Extract the (x, y) coordinate from the center of the cell holding the provided text.  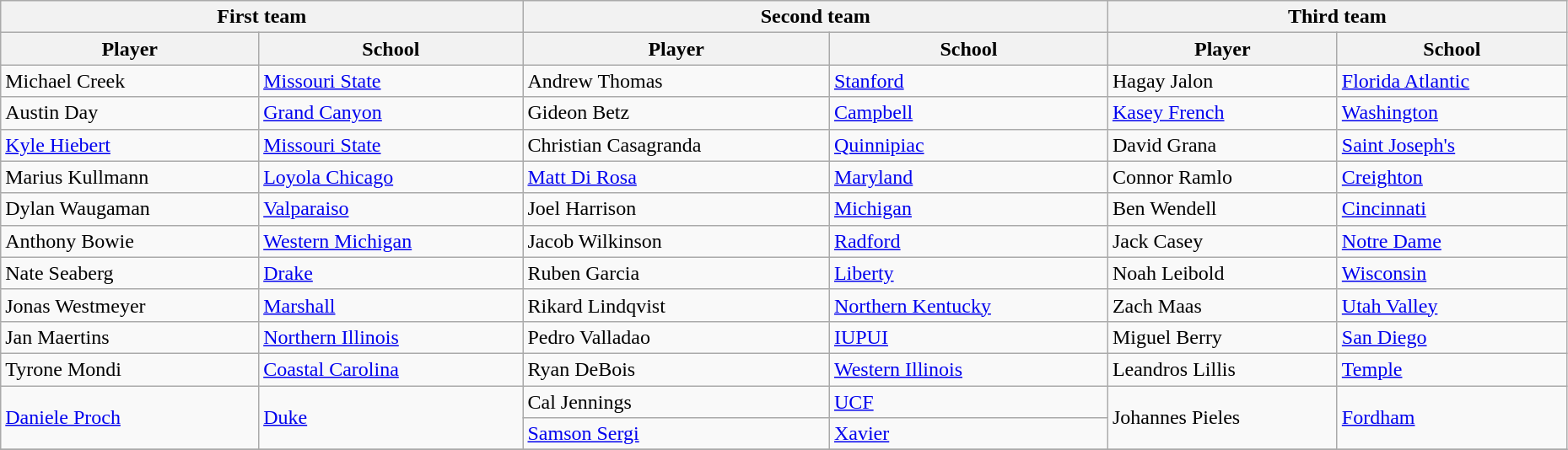
Fordham (1452, 418)
Temple (1452, 369)
Wisconsin (1452, 273)
Campbell (968, 113)
Dylan Waugaman (130, 209)
Marius Kullmann (130, 177)
First team (261, 17)
Second team (815, 17)
Valparaiso (391, 209)
Austin Day (130, 113)
Cal Jennings (676, 402)
Notre Dame (1452, 241)
Miguel Berry (1222, 337)
Anthony Bowie (130, 241)
San Diego (1452, 337)
Michigan (968, 209)
IUPUI (968, 337)
Duke (391, 418)
UCF (968, 402)
Johannes Pieles (1222, 418)
David Grana (1222, 145)
Gideon Betz (676, 113)
Marshall (391, 305)
Joel Harrison (676, 209)
Noah Leibold (1222, 273)
Kasey French (1222, 113)
Liberty (968, 273)
Tyrone Mondi (130, 369)
Northern Kentucky (968, 305)
Stanford (968, 81)
Jonas Westmeyer (130, 305)
Michael Creek (130, 81)
Drake (391, 273)
Zach Maas (1222, 305)
Daniele Proch (130, 418)
Xavier (968, 434)
Ben Wendell (1222, 209)
Third team (1337, 17)
Jan Maertins (130, 337)
Creighton (1452, 177)
Radford (968, 241)
Northern Illinois (391, 337)
Andrew Thomas (676, 81)
Western Illinois (968, 369)
Florida Atlantic (1452, 81)
Quinnipiac (968, 145)
Hagay Jalon (1222, 81)
Ruben Garcia (676, 273)
Maryland (968, 177)
Utah Valley (1452, 305)
Grand Canyon (391, 113)
Jack Casey (1222, 241)
Nate Seaberg (130, 273)
Cincinnati (1452, 209)
Kyle Hiebert (130, 145)
Rikard Lindqvist (676, 305)
Ryan DeBois (676, 369)
Pedro Valladao (676, 337)
Loyola Chicago (391, 177)
Jacob Wilkinson (676, 241)
Samson Sergi (676, 434)
Washington (1452, 113)
Matt Di Rosa (676, 177)
Coastal Carolina (391, 369)
Christian Casagranda (676, 145)
Western Michigan (391, 241)
Leandros Lillis (1222, 369)
Saint Joseph's (1452, 145)
Connor Ramlo (1222, 177)
